Return the (x, y) coordinate for the center point of the cell that contains the specified text.  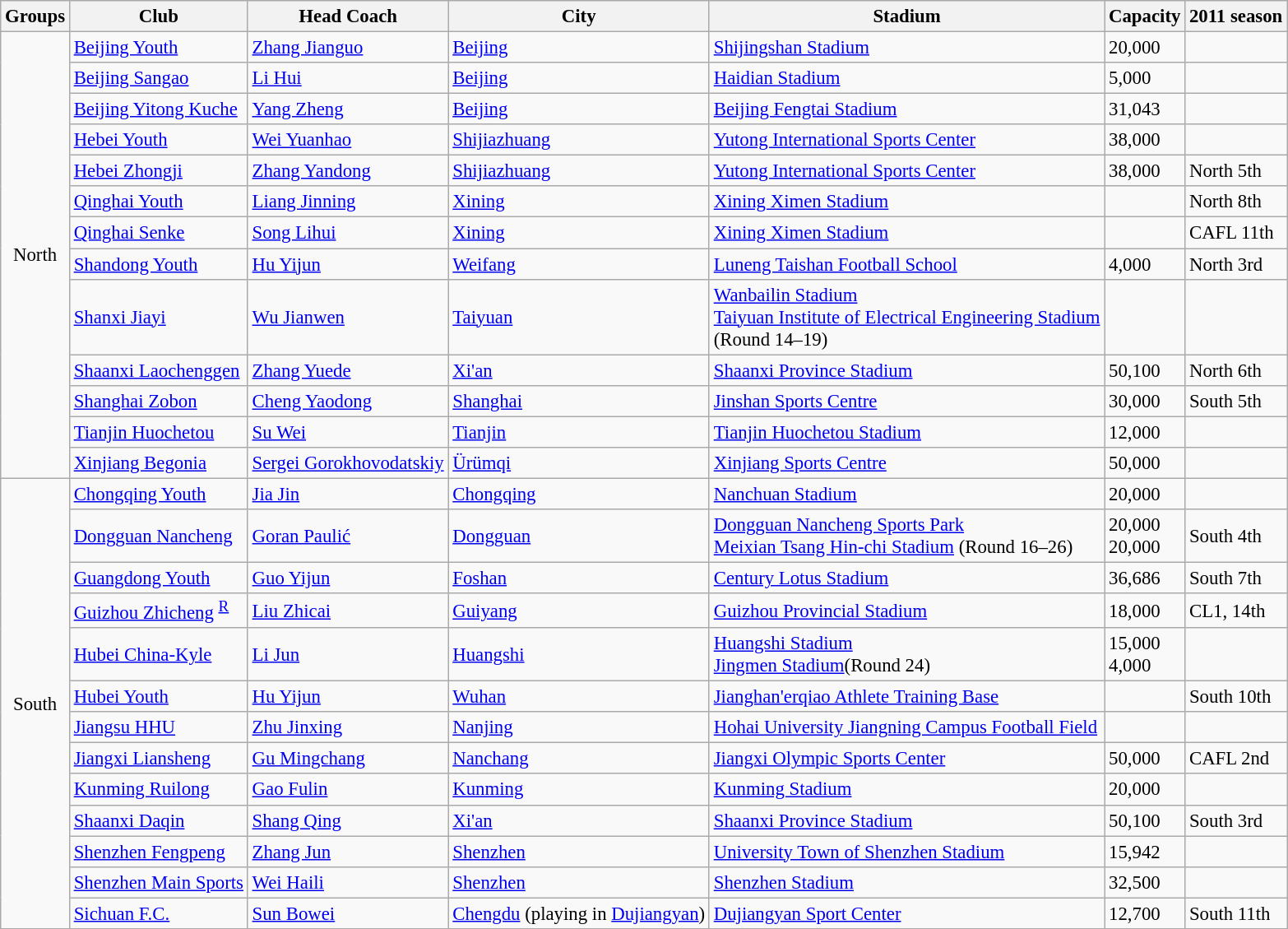
Shijingshan Stadium (906, 48)
Guo Yijun (348, 578)
4,000 (1145, 264)
Guangdong Youth (158, 578)
32,500 (1145, 882)
University Town of Shenzhen Stadium (906, 852)
Beijing Fengtai Stadium (906, 109)
12,000 (1145, 432)
Yang Zheng (348, 109)
Shanxi Jiayi (158, 317)
Kunming (579, 790)
Dujiangyan Sport Center (906, 913)
Zhang Jun (348, 852)
Liang Jinning (348, 202)
Shanghai Zobon (158, 401)
Century Lotus Stadium (906, 578)
Xinjiang Sports Centre (906, 463)
20,00020,000 (1145, 536)
Shanghai (579, 401)
Beijing Youth (158, 48)
South 7th (1236, 578)
Hebei Youth (158, 140)
North 6th (1236, 370)
Jiangxi Liansheng (158, 759)
Wanbailin StadiumTaiyuan Institute of Electrical Engineering Stadium(Round 14–19) (906, 317)
Jiangsu HHU (158, 727)
Chongqing Youth (158, 494)
Goran Paulić (348, 536)
North (35, 255)
City (579, 16)
18,000 (1145, 611)
CAFL 2nd (1236, 759)
Jia Jin (348, 494)
CAFL 11th (1236, 233)
Su Wei (348, 432)
South 11th (1236, 913)
Guizhou Provincial Stadium (906, 611)
Hebei Zhongji (158, 171)
Hohai University Jiangning Campus Football Field (906, 727)
2011 season (1236, 16)
Nanchuan Stadium (906, 494)
Qinghai Senke (158, 233)
Beijing Sangao (158, 78)
Shenzhen Main Sports (158, 882)
15,0004,000 (1145, 655)
Weifang (579, 264)
Zhu Jinxing (348, 727)
30,000 (1145, 401)
Hubei China-Kyle (158, 655)
Xinjiang Begonia (158, 463)
Chengdu (playing in Dujiangyan) (579, 913)
Gu Mingchang (348, 759)
Nanjing (579, 727)
South (35, 703)
Liu Zhicai (348, 611)
Tianjin (579, 432)
Zhang Jianguo (348, 48)
Shaanxi Daqin (158, 820)
Luneng Taishan Football School (906, 264)
Huangshi (579, 655)
Dongguan (579, 536)
Groups (35, 16)
Stadium (906, 16)
Sun Bowei (348, 913)
Chongqing (579, 494)
Taiyuan (579, 317)
Dongguan Nancheng Sports ParkMeixian Tsang Hin-chi Stadium (Round 16–26) (906, 536)
North 8th (1236, 202)
Guiyang (579, 611)
Kunming Ruilong (158, 790)
Zhang Yandong (348, 171)
Cheng Yaodong (348, 401)
Dongguan Nancheng (158, 536)
5,000 (1145, 78)
South 5th (1236, 401)
Club (158, 16)
15,942 (1145, 852)
Jianghan'erqiao Athlete Training Base (906, 697)
Shang Qing (348, 820)
Capacity (1145, 16)
Hubei Youth (158, 697)
Beijing Yitong Kuche (158, 109)
Sichuan F.C. (158, 913)
North 5th (1236, 171)
Shenzhen Stadium (906, 882)
Shenzhen Fengpeng (158, 852)
Jiangxi Olympic Sports Center (906, 759)
Kunming Stadium (906, 790)
South 4th (1236, 536)
Wei Yuanhao (348, 140)
Tianjin Huochetou (158, 432)
Li Jun (348, 655)
CL1, 14th (1236, 611)
Zhang Yuede (348, 370)
Haidian Stadium (906, 78)
Guizhou Zhicheng R (158, 611)
31,043 (1145, 109)
Qinghai Youth (158, 202)
Jinshan Sports Centre (906, 401)
Wuhan (579, 697)
Li Hui (348, 78)
Foshan (579, 578)
Wei Haili (348, 882)
Nanchang (579, 759)
Song Lihui (348, 233)
Shandong Youth (158, 264)
Wu Jianwen (348, 317)
36,686 (1145, 578)
Shaanxi Laochenggen (158, 370)
Tianjin Huochetou Stadium (906, 432)
North 3rd (1236, 264)
South 3rd (1236, 820)
12,700 (1145, 913)
Ürümqi (579, 463)
Sergei Gorokhovodatskiy (348, 463)
Huangshi StadiumJingmen Stadium(Round 24) (906, 655)
Head Coach (348, 16)
South 10th (1236, 697)
Gao Fulin (348, 790)
